Capture the cell that displays the provided text and extract its (X, Y) central coordinate. 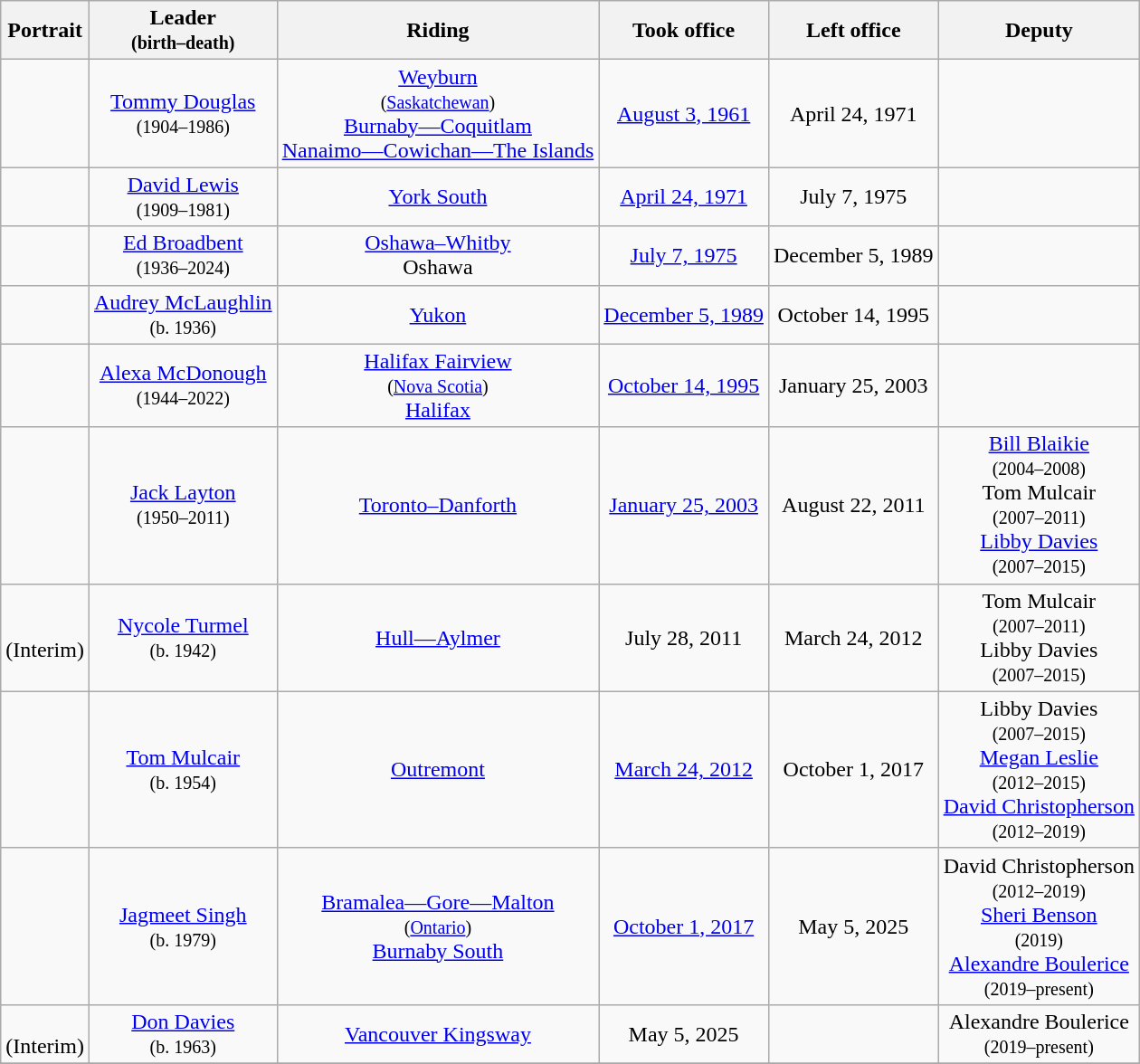
August 22, 2011 (853, 505)
York South (438, 197)
Oshawa–Whitby Oshawa (438, 255)
Weyburn (Saskatchewan) Burnaby—Coquitlam Nanaimo—Cowichan—The Islands (438, 114)
Halifax Fairview (Nova Scotia) Halifax (438, 385)
Riding (438, 31)
Leader(birth–death) (183, 31)
Ed Broadbent(1936–2024) (183, 255)
Libby Davies(2007–2015)Megan Leslie(2012–2015)David Christopherson(2012–2019) (1039, 769)
Alexandre Boulerice(2019–present) (1039, 1033)
Deputy (1039, 31)
Tom Mulcair(b. 1954) (183, 769)
Bramalea—Gore—Malton (Ontario) Burnaby South (438, 926)
Tom Mulcair(2007–2011)Libby Davies(2007–2015) (1039, 637)
August 3, 1961 (684, 114)
Outremont (438, 769)
Bill Blaikie(2004–2008)Tom Mulcair(2007–2011)Libby Davies(2007–2015) (1039, 505)
David Lewis(1909–1981) (183, 197)
Jack Layton(1950–2011) (183, 505)
David Christopherson(2012–2019)Sheri Benson(2019)Alexandre Boulerice(2019–present) (1039, 926)
Don Davies(b. 1963) (183, 1033)
Jagmeet Singh(b. 1979) (183, 926)
Portrait (45, 31)
Nycole Turmel(b. 1942) (183, 637)
July 28, 2011 (684, 637)
Took office (684, 31)
Left office (853, 31)
Toronto–Danforth (438, 505)
Alexa McDonough(1944–2022) (183, 385)
Tommy Douglas(1904–1986) (183, 114)
Vancouver Kingsway (438, 1033)
Yukon (438, 315)
Hull—Aylmer (438, 637)
Audrey McLaughlin(b. 1936) (183, 315)
